From the cell containing the given text, extract its center point as [X, Y] coordinate. 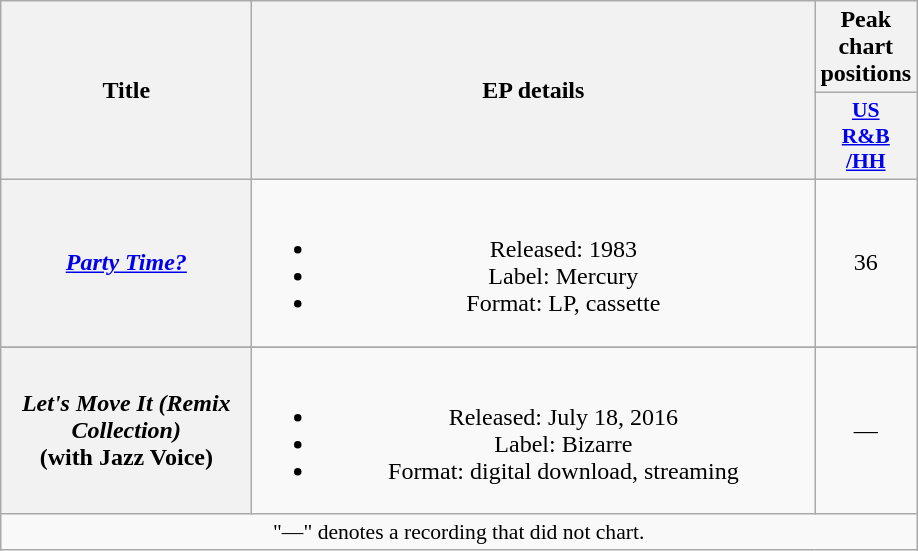
— [866, 430]
36 [866, 262]
Released: July 18, 2016Label: BizarreFormat: digital download, streaming [534, 430]
EP details [534, 90]
Let's Move It (Remix Collection)(with Jazz Voice) [126, 430]
Released: 1983Label: MercuryFormat: LP, cassette [534, 262]
Party Time? [126, 262]
USR&B/HH [866, 136]
Peak chart positions [866, 47]
Title [126, 90]
"—" denotes a recording that did not chart. [459, 532]
